Determine the [x, y] coordinate at the center of the cell enclosing the given text.  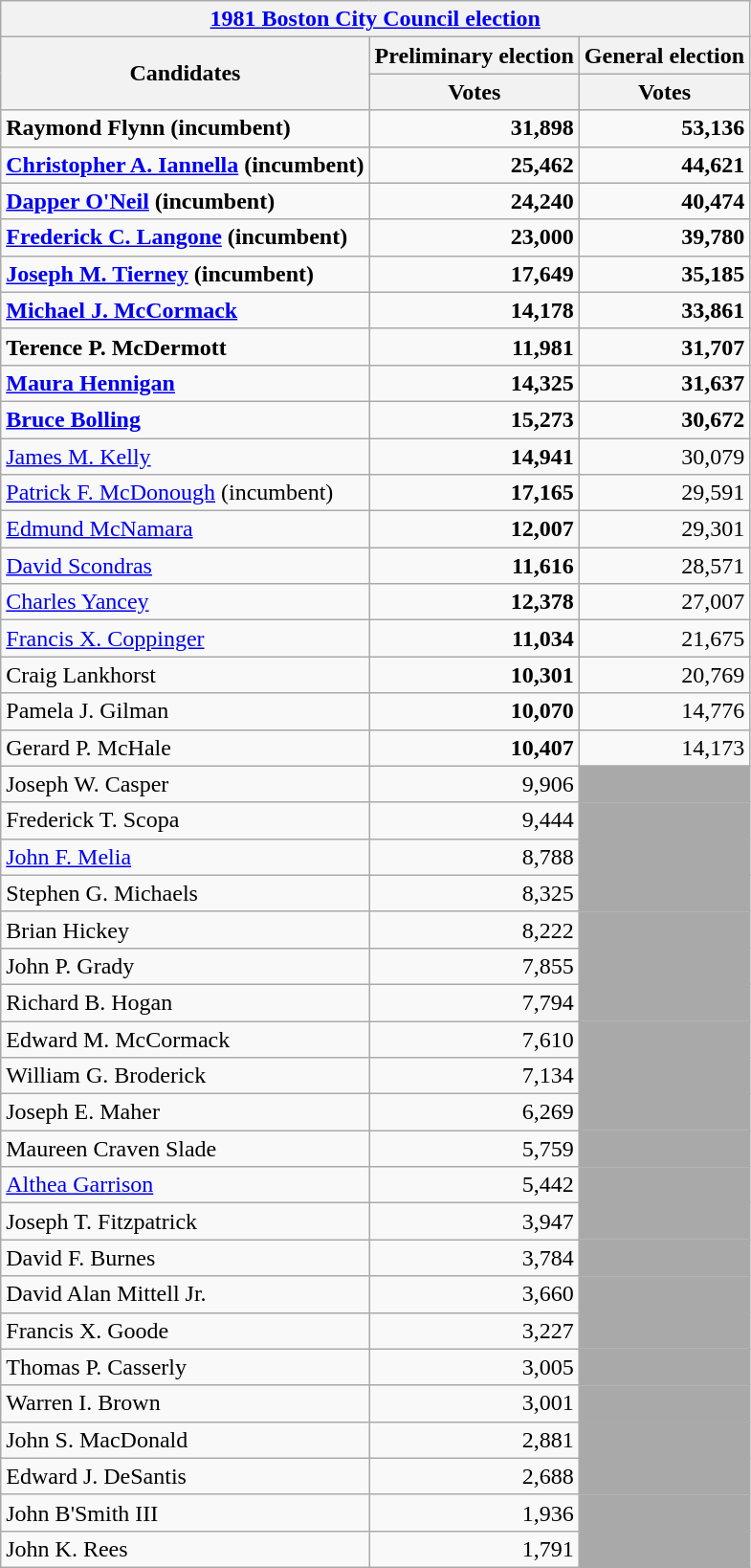
Dapper O'Neil (incumbent) [186, 201]
30,672 [664, 419]
3,005 [475, 1367]
Maura Hennigan [186, 383]
Francis X. Goode [186, 1331]
3,660 [475, 1294]
Edward J. DeSantis [186, 1476]
John B'Smith III [186, 1512]
Warren I. Brown [186, 1403]
30,079 [664, 457]
Stephen G. Michaels [186, 893]
Gerard P. McHale [186, 748]
33,861 [664, 310]
14,776 [664, 711]
David F. Burnes [186, 1258]
40,474 [664, 201]
3,227 [475, 1331]
14,325 [475, 383]
Brian Hickey [186, 930]
Charles Yancey [186, 602]
John S. MacDonald [186, 1440]
John P. Grady [186, 966]
2,881 [475, 1440]
Terence P. McDermott [186, 347]
31,707 [664, 347]
44,621 [664, 165]
20,769 [664, 675]
23,000 [475, 237]
Michael J. McCormack [186, 310]
14,178 [475, 310]
10,407 [475, 748]
21,675 [664, 638]
Craig Lankhorst [186, 675]
Patrick F. McDonough (incumbent) [186, 493]
Bruce Bolling [186, 419]
1,791 [475, 1549]
Francis X. Coppinger [186, 638]
John K. Rees [186, 1549]
8,325 [475, 893]
Preliminary election [475, 56]
2,688 [475, 1476]
12,007 [475, 529]
11,981 [475, 347]
8,222 [475, 930]
1981 Boston City Council election [375, 19]
7,855 [475, 966]
5,442 [475, 1185]
6,269 [475, 1112]
9,906 [475, 784]
11,616 [475, 566]
3,001 [475, 1403]
31,898 [475, 128]
General election [664, 56]
15,273 [475, 419]
Maureen Craven Slade [186, 1149]
25,462 [475, 165]
David Scondras [186, 566]
Pamela J. Gilman [186, 711]
27,007 [664, 602]
Richard B. Hogan [186, 1002]
14,173 [664, 748]
29,591 [664, 493]
Frederick C. Langone (incumbent) [186, 237]
7,610 [475, 1039]
53,136 [664, 128]
William G. Broderick [186, 1076]
10,070 [475, 711]
24,240 [475, 201]
Joseph M. Tierney (incumbent) [186, 274]
3,947 [475, 1221]
12,378 [475, 602]
7,134 [475, 1076]
Joseph E. Maher [186, 1112]
David Alan Mittell Jr. [186, 1294]
Christopher A. Iannella (incumbent) [186, 165]
14,941 [475, 457]
35,185 [664, 274]
Althea Garrison [186, 1185]
Candidates [186, 74]
Joseph W. Casper [186, 784]
11,034 [475, 638]
10,301 [475, 675]
29,301 [664, 529]
7,794 [475, 1002]
17,165 [475, 493]
Joseph T. Fitzpatrick [186, 1221]
James M. Kelly [186, 457]
Raymond Flynn (incumbent) [186, 128]
Edward M. McCormack [186, 1039]
17,649 [475, 274]
8,788 [475, 857]
31,637 [664, 383]
5,759 [475, 1149]
Thomas P. Casserly [186, 1367]
Frederick T. Scopa [186, 820]
39,780 [664, 237]
9,444 [475, 820]
3,784 [475, 1258]
1,936 [475, 1512]
28,571 [664, 566]
John F. Melia [186, 857]
Edmund McNamara [186, 529]
